Output the [X, Y] coordinate of the center of the cell containing the given text.  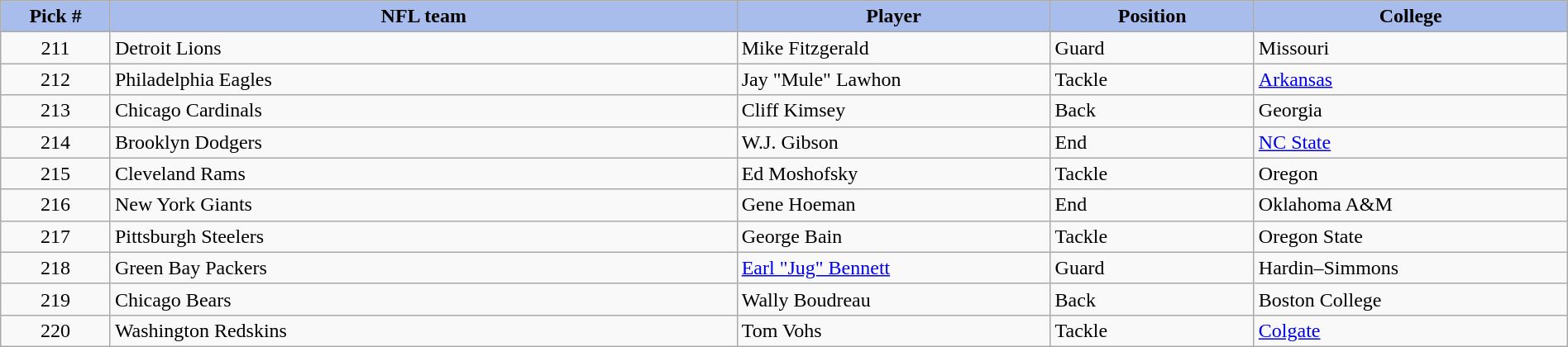
Chicago Cardinals [423, 111]
Jay "Mule" Lawhon [893, 79]
Boston College [1411, 299]
NC State [1411, 142]
Oklahoma A&M [1411, 205]
George Bain [893, 236]
Colgate [1411, 330]
NFL team [423, 17]
Brooklyn Dodgers [423, 142]
219 [56, 299]
215 [56, 173]
Cliff Kimsey [893, 111]
Earl "Jug" Bennett [893, 268]
214 [56, 142]
216 [56, 205]
Wally Boudreau [893, 299]
Detroit Lions [423, 48]
Missouri [1411, 48]
217 [56, 236]
W.J. Gibson [893, 142]
Philadelphia Eagles [423, 79]
Ed Moshofsky [893, 173]
Pick # [56, 17]
Mike Fitzgerald [893, 48]
Tom Vohs [893, 330]
New York Giants [423, 205]
218 [56, 268]
Georgia [1411, 111]
Pittsburgh Steelers [423, 236]
Washington Redskins [423, 330]
Cleveland Rams [423, 173]
Arkansas [1411, 79]
Oregon State [1411, 236]
Gene Hoeman [893, 205]
220 [56, 330]
Player [893, 17]
Green Bay Packers [423, 268]
213 [56, 111]
College [1411, 17]
211 [56, 48]
212 [56, 79]
Oregon [1411, 173]
Chicago Bears [423, 299]
Hardin–Simmons [1411, 268]
Position [1152, 17]
